From the cell containing the given text, extract its center point as (x, y) coordinate. 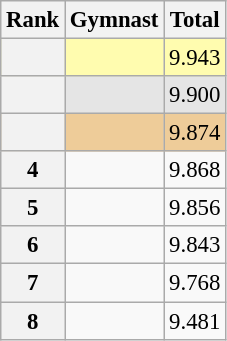
7 (33, 283)
5 (33, 208)
6 (33, 245)
8 (33, 321)
9.768 (195, 283)
4 (33, 170)
9.481 (195, 321)
9.943 (195, 58)
9.874 (195, 133)
9.900 (195, 95)
Rank (33, 20)
9.843 (195, 245)
Total (195, 20)
9.868 (195, 170)
Gymnast (114, 20)
9.856 (195, 208)
